Extract the (x, y) coordinate from the center of the cell holding the provided text.  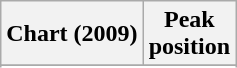
Peakposition (189, 34)
Chart (2009) (72, 34)
